For the text-containing cell, return its midpoint in (x, y) coordinate format. 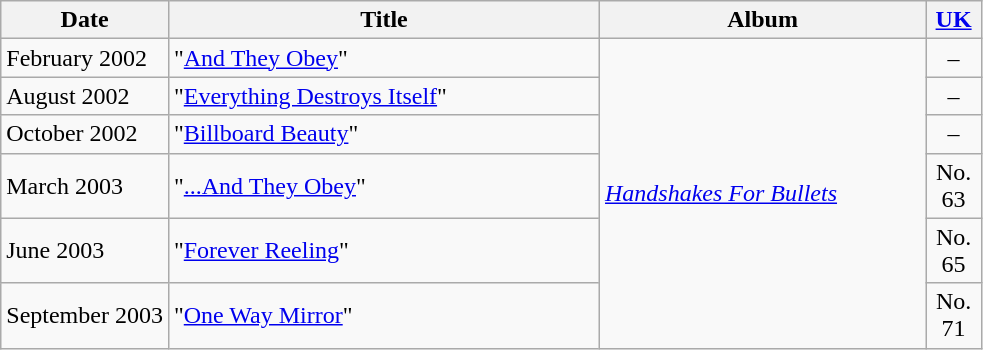
"Forever Reeling" (384, 250)
September 2003 (85, 316)
March 2003 (85, 186)
February 2002 (85, 58)
"One Way Mirror" (384, 316)
Handshakes For Bullets (763, 194)
June 2003 (85, 250)
Title (384, 20)
Album (763, 20)
No. 71 (954, 316)
Date (85, 20)
No. 63 (954, 186)
UK (954, 20)
"Everything Destroys Itself" (384, 96)
October 2002 (85, 134)
"Billboard Beauty" (384, 134)
No. 65 (954, 250)
"And They Obey" (384, 58)
"...And They Obey" (384, 186)
August 2002 (85, 96)
